Output the (x, y) coordinate of the center of the cell containing the given text.  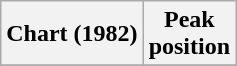
Peakposition (189, 34)
Chart (1982) (72, 34)
